Capture the cell that displays the provided text and extract its (x, y) central coordinate. 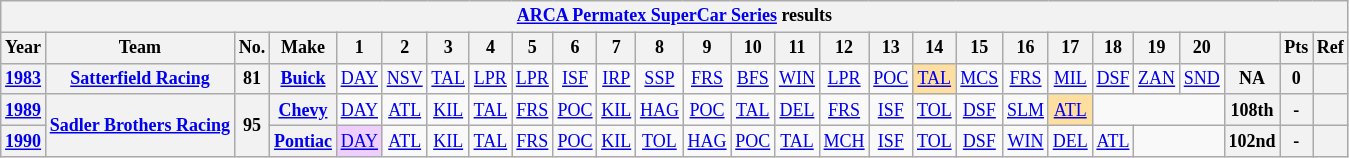
4 (490, 48)
NA (1252, 78)
10 (753, 48)
MCS (980, 78)
108th (1252, 110)
11 (798, 48)
1989 (24, 110)
0 (1296, 78)
Satterfield Racing (140, 78)
ZAN (1157, 78)
ARCA Permatex SuperCar Series results (674, 16)
81 (252, 78)
Ref (1330, 48)
16 (1026, 48)
MIL (1070, 78)
18 (1113, 48)
102nd (1252, 140)
BFS (753, 78)
Buick (304, 78)
9 (707, 48)
7 (616, 48)
2 (404, 48)
MCH (844, 140)
Pontiac (304, 140)
SSP (660, 78)
15 (980, 48)
SLM (1026, 110)
6 (575, 48)
5 (533, 48)
13 (891, 48)
No. (252, 48)
Year (24, 48)
Make (304, 48)
1990 (24, 140)
Team (140, 48)
3 (448, 48)
8 (660, 48)
20 (1202, 48)
NSV (404, 78)
12 (844, 48)
95 (252, 125)
IRP (616, 78)
19 (1157, 48)
17 (1070, 48)
Chevy (304, 110)
Sadler Brothers Racing (140, 125)
1983 (24, 78)
1 (359, 48)
Pts (1296, 48)
14 (934, 48)
SND (1202, 78)
